Capture the cell that displays the provided text and extract its [x, y] central coordinate. 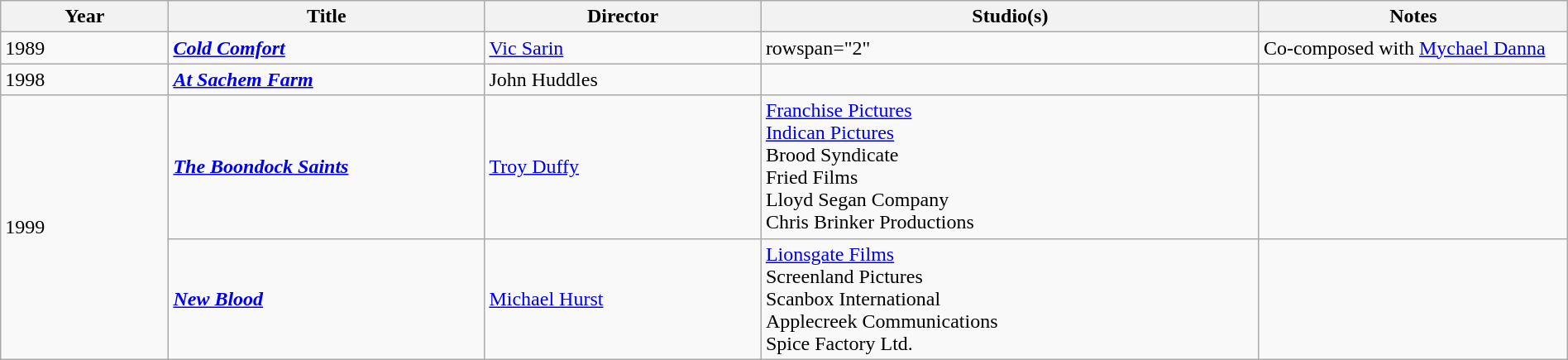
Notes [1413, 17]
Studio(s) [1010, 17]
New Blood [327, 299]
rowspan="2" [1010, 48]
1998 [84, 79]
The Boondock Saints [327, 167]
1999 [84, 227]
Michael Hurst [623, 299]
Vic Sarin [623, 48]
Troy Duffy [623, 167]
Title [327, 17]
Lionsgate FilmsScreenland PicturesScanbox InternationalApplecreek CommunicationsSpice Factory Ltd. [1010, 299]
Co-composed with Mychael Danna [1413, 48]
John Huddles [623, 79]
Director [623, 17]
Cold Comfort [327, 48]
1989 [84, 48]
Franchise PicturesIndican PicturesBrood SyndicateFried FilmsLloyd Segan CompanyChris Brinker Productions [1010, 167]
Year [84, 17]
At Sachem Farm [327, 79]
